Find where the given text appears and provide that cell's center as (x, y) coordinate. 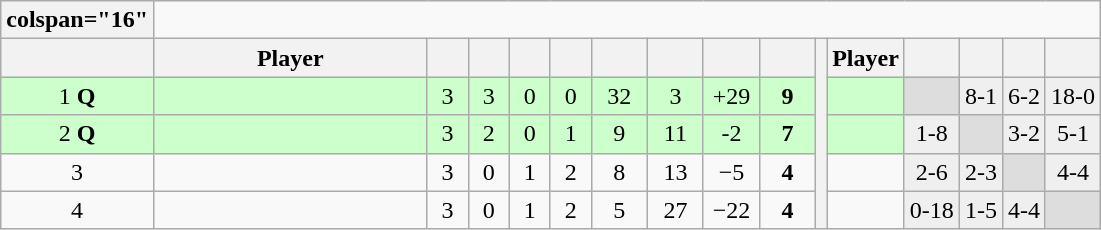
3-2 (1024, 134)
1-8 (932, 134)
6-2 (1024, 96)
2-6 (932, 172)
27 (675, 210)
7 (787, 134)
−22 (731, 210)
2 Q (78, 134)
-2 (731, 134)
2-3 (980, 172)
colspan="16" (78, 20)
18-0 (1072, 96)
11 (675, 134)
5 (619, 210)
13 (675, 172)
+29 (731, 96)
8-1 (980, 96)
1-5 (980, 210)
8 (619, 172)
1 Q (78, 96)
0-18 (932, 210)
−5 (731, 172)
5-1 (1072, 134)
32 (619, 96)
